Capture the cell that displays the provided text and extract its [X, Y] central coordinate. 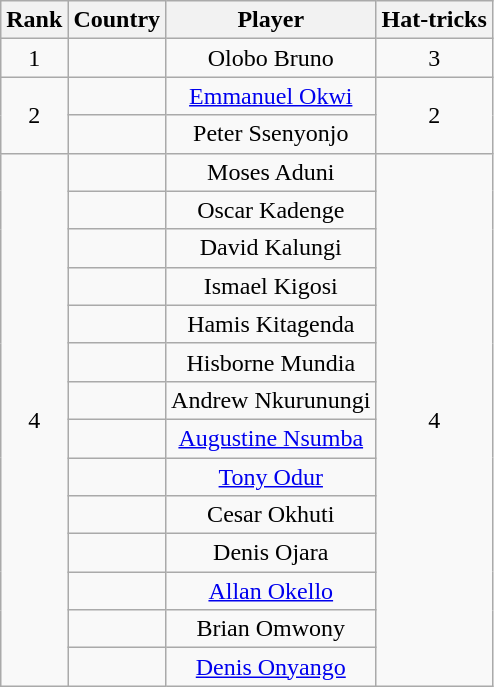
Peter Ssenyonjo [271, 134]
Tony Odur [271, 477]
1 [34, 58]
Country [117, 20]
Denis Onyango [271, 667]
Hamis Kitagenda [271, 324]
Denis Ojara [271, 553]
Cesar Okhuti [271, 515]
Emmanuel Okwi [271, 96]
Ismael Kigosi [271, 286]
Rank [34, 20]
Moses Aduni [271, 172]
Oscar Kadenge [271, 210]
Allan Okello [271, 591]
David Kalungi [271, 248]
Andrew Nkurunungi [271, 400]
Player [271, 20]
Hat-tricks [434, 20]
3 [434, 58]
Augustine Nsumba [271, 438]
Olobo Bruno [271, 58]
Brian Omwony [271, 629]
Hisborne Mundia [271, 362]
